Pinpoint the cell where the given text exists, returning its (x, y) midpoint coordinate. 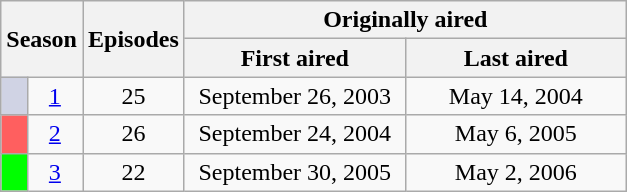
1 (54, 96)
May 6, 2005 (516, 134)
3 (54, 172)
Episodes (133, 39)
Last aired (516, 58)
First aired (294, 58)
May 2, 2006 (516, 172)
25 (133, 96)
September 24, 2004 (294, 134)
2 (54, 134)
May 14, 2004 (516, 96)
September 30, 2005 (294, 172)
September 26, 2003 (294, 96)
Originally aired (405, 20)
22 (133, 172)
26 (133, 134)
Season (42, 39)
